Identify which cell holds the provided text, then report its (x, y) central coordinate. 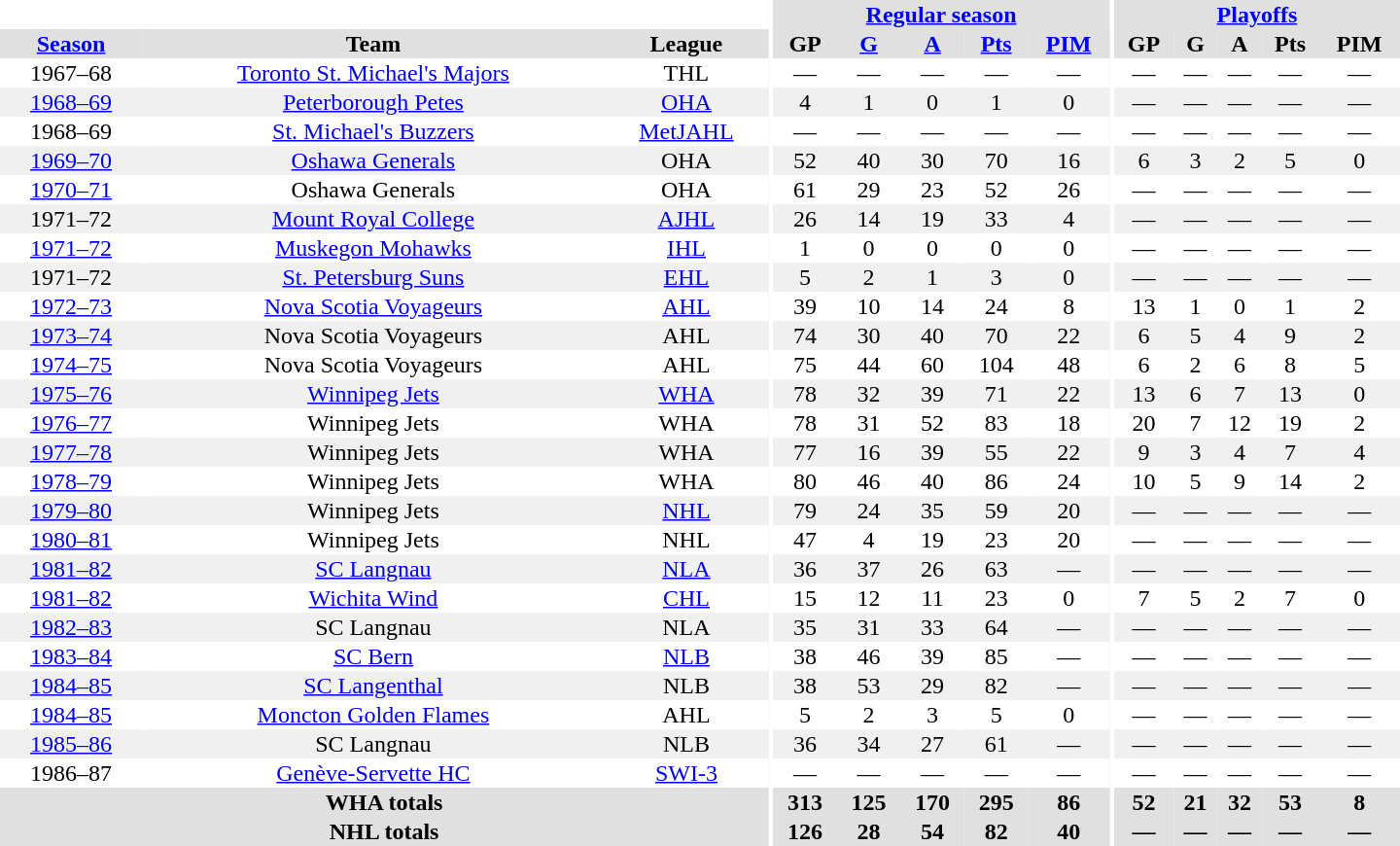
Season (71, 44)
1979–80 (71, 511)
71 (997, 394)
11 (932, 598)
1983–84 (71, 656)
80 (805, 481)
1972–73 (71, 306)
1978–79 (71, 481)
League (686, 44)
1975–76 (71, 394)
54 (932, 831)
313 (805, 802)
1970–71 (71, 190)
Moncton Golden Flames (373, 715)
18 (1067, 423)
37 (869, 569)
1969–70 (71, 160)
83 (997, 423)
295 (997, 802)
1985–86 (71, 744)
IHL (686, 248)
St. Petersburg Suns (373, 277)
27 (932, 744)
34 (869, 744)
Regular season (941, 15)
104 (997, 365)
47 (805, 540)
EHL (686, 277)
AJHL (686, 219)
85 (997, 656)
28 (869, 831)
Wichita Wind (373, 598)
SC Langenthal (373, 686)
Peterborough Petes (373, 102)
SC Bern (373, 656)
59 (997, 511)
WHA totals (384, 802)
Toronto St. Michael's Majors (373, 73)
79 (805, 511)
Playoffs (1257, 15)
1986–87 (71, 773)
Muskegon Mohawks (373, 248)
CHL (686, 598)
77 (805, 452)
44 (869, 365)
60 (932, 365)
1980–81 (71, 540)
Mount Royal College (373, 219)
MetJAHL (686, 131)
THL (686, 73)
55 (997, 452)
1967–68 (71, 73)
64 (997, 627)
1976–77 (71, 423)
1973–74 (71, 335)
21 (1196, 802)
170 (932, 802)
NHL totals (384, 831)
1982–83 (71, 627)
126 (805, 831)
48 (1067, 365)
Team (373, 44)
SWI-3 (686, 773)
1977–78 (71, 452)
Genève-Servette HC (373, 773)
15 (805, 598)
1974–75 (71, 365)
125 (869, 802)
75 (805, 365)
74 (805, 335)
St. Michael's Buzzers (373, 131)
63 (997, 569)
